Determine the (X, Y) coordinate at the center of the cell enclosing the given text.  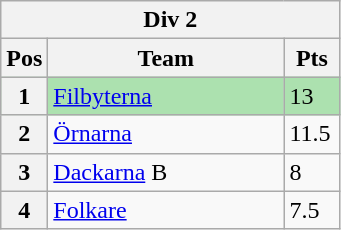
Örnarna (166, 134)
3 (24, 172)
1 (24, 96)
8 (312, 172)
Folkare (166, 210)
Team (166, 58)
7.5 (312, 210)
Dackarna B (166, 172)
11.5 (312, 134)
Div 2 (170, 20)
13 (312, 96)
2 (24, 134)
Pos (24, 58)
Pts (312, 58)
4 (24, 210)
Filbyterna (166, 96)
